Determine the (x, y) coordinate at the center of the cell enclosing the given text.  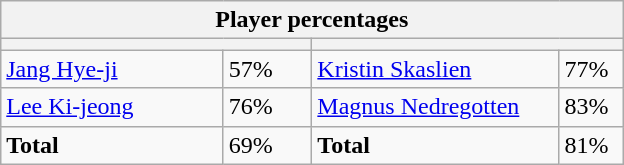
Lee Ki-jeong (112, 107)
Magnus Nedregotten (436, 107)
Jang Hye-ji (112, 69)
83% (591, 107)
76% (268, 107)
77% (591, 69)
57% (268, 69)
Player percentages (312, 20)
69% (268, 145)
81% (591, 145)
Kristin Skaslien (436, 69)
